Return (X, Y) of the center of cell containing provided text 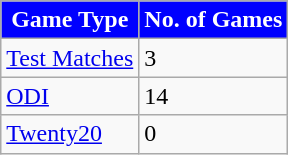
ODI (70, 96)
Test Matches (70, 58)
14 (214, 96)
3 (214, 58)
No. of Games (214, 20)
0 (214, 134)
Twenty20 (70, 134)
Game Type (70, 20)
